Find where the given text appears and provide that cell's center as [X, Y] coordinate. 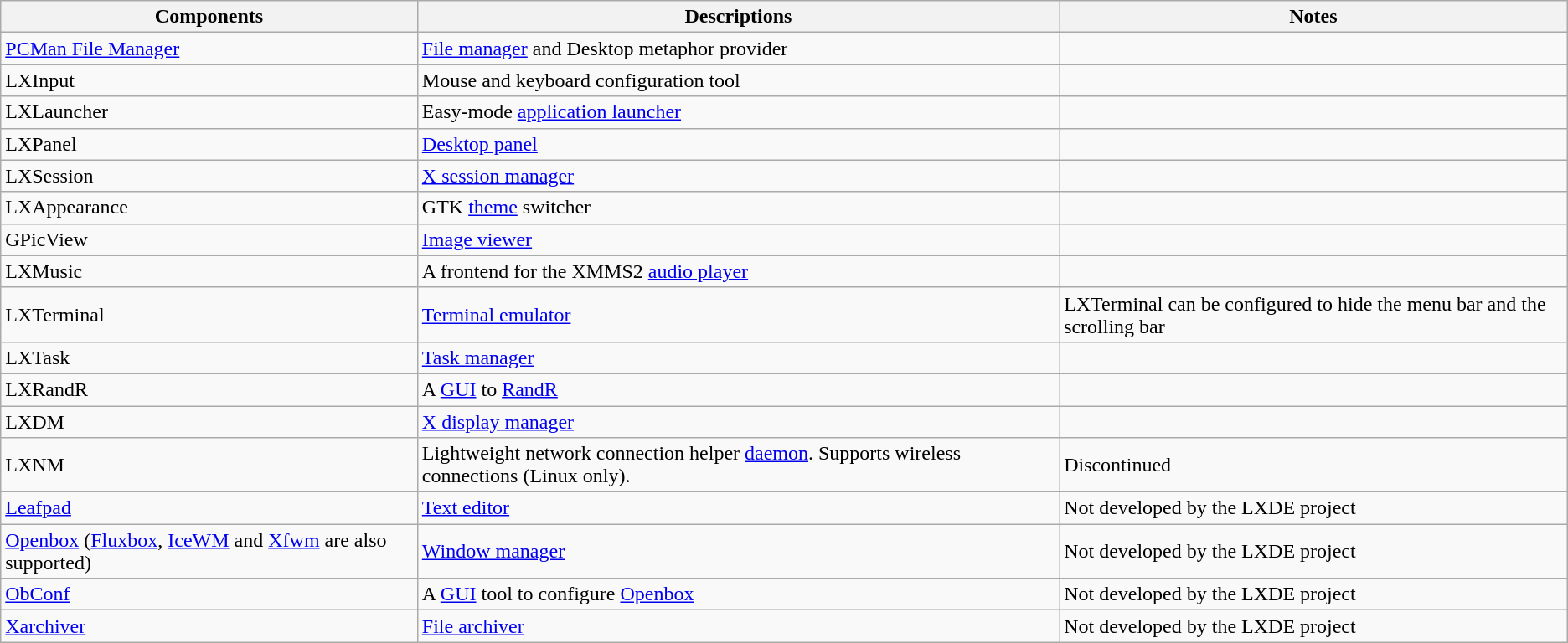
GTK theme switcher [738, 208]
LXSession [209, 176]
Descriptions [738, 17]
GPicView [209, 239]
LXRandR [209, 389]
LXMusic [209, 271]
LXTask [209, 358]
Text editor [738, 508]
Lightweight network connection helper daemon. Supports wireless connections (Linux only). [738, 466]
Notes [1313, 17]
Window manager [738, 551]
File archiver [738, 626]
File manager and Desktop metaphor provider [738, 49]
Terminal emulator [738, 315]
PCMan File Manager [209, 49]
Desktop panel [738, 144]
Xarchiver [209, 626]
Leafpad [209, 508]
A GUI tool to configure Openbox [738, 594]
Mouse and keyboard configuration tool [738, 80]
X session manager [738, 176]
LXTerminal [209, 315]
Easy-mode application launcher [738, 112]
Discontinued [1313, 466]
A GUI to RandR [738, 389]
LXPanel [209, 144]
LXInput [209, 80]
Task manager [738, 358]
LXTerminal can be configured to hide the menu bar and the scrolling bar [1313, 315]
LXLauncher [209, 112]
LXNM [209, 466]
LXAppearance [209, 208]
ObConf [209, 594]
Components [209, 17]
A frontend for the XMMS2 audio player [738, 271]
Openbox (Fluxbox, IceWM and Xfwm are also supported) [209, 551]
X display manager [738, 421]
LXDM [209, 421]
Image viewer [738, 239]
